For the text-containing cell, return its midpoint in (x, y) coordinate format. 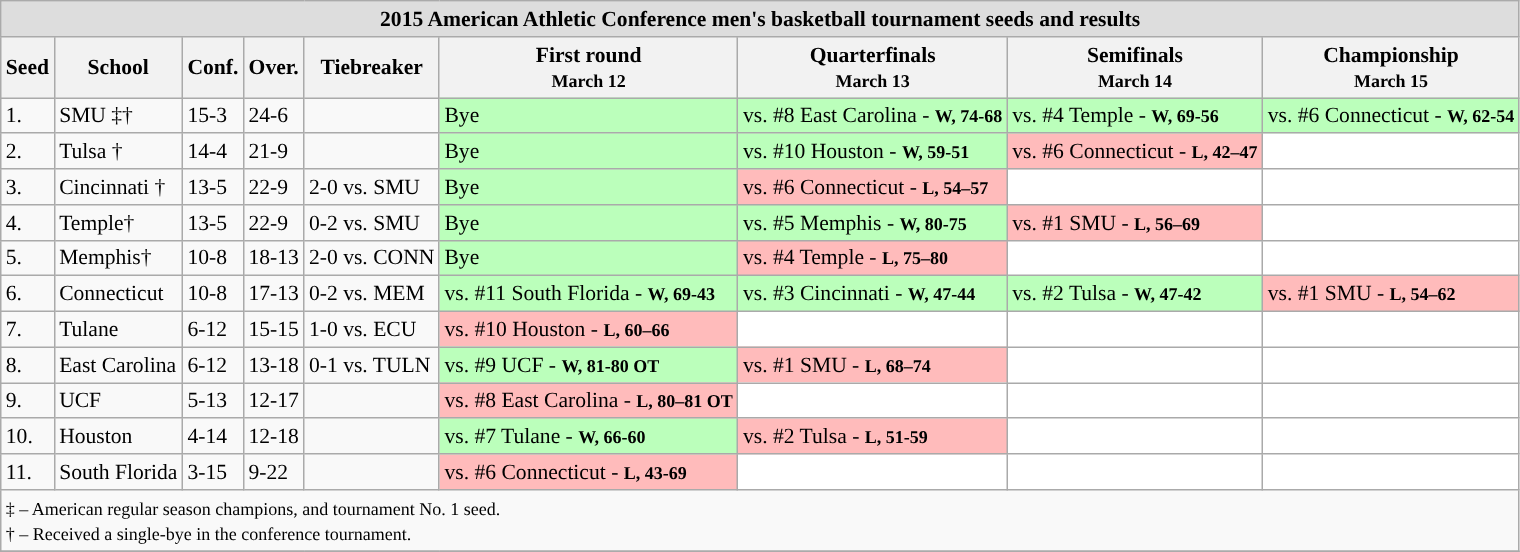
18-13 (273, 258)
Seed (28, 68)
9. (28, 401)
vs. #6 Connecticut - L, 54–57 (872, 187)
vs. #2 Tulsa - L, 51-59 (872, 437)
vs. #11 South Florida - W, 69-43 (588, 294)
8. (28, 365)
9-22 (273, 472)
vs. #6 Connecticut - L, 43-69 (588, 472)
First roundMarch 12 (588, 68)
3-15 (212, 472)
11. (28, 472)
vs. #5 Memphis - W, 80-75 (872, 223)
vs. #8 East Carolina - L, 80–81 OT (588, 401)
East Carolina (118, 365)
0-1 vs. TULN (372, 365)
vs. #1 SMU - L, 68–74 (872, 365)
12-17 (273, 401)
2-0 vs. CONN (372, 258)
17-13 (273, 294)
4. (28, 223)
0-2 vs. MEM (372, 294)
Cincinnati † (118, 187)
13-18 (273, 365)
South Florida (118, 472)
Tulsa † (118, 152)
ChampionshipMarch 15 (1392, 68)
4-14 (212, 437)
vs. #4 Temple - L, 75–80 (872, 258)
1. (28, 116)
vs. #10 Houston - W, 59-51 (872, 152)
QuarterfinalsMarch 13 (872, 68)
vs. #1 SMU - L, 56–69 (1134, 223)
vs. #1 SMU - L, 54–62 (1392, 294)
School (118, 68)
vs. #4 Temple - W, 69-56 (1134, 116)
SemifinalsMarch 14 (1134, 68)
vs. #7 Tulane - W, 66-60 (588, 437)
15-3 (212, 116)
vs. #6 Connecticut - W, 62-54 (1392, 116)
24-6 (273, 116)
15-15 (273, 330)
10. (28, 437)
Memphis† (118, 258)
2-0 vs. SMU (372, 187)
21-9 (273, 152)
vs. #3 Cincinnati - W, 47-44 (872, 294)
Conf. (212, 68)
Tulane (118, 330)
vs. #6 Connecticut - L, 42–47 (1134, 152)
Houston (118, 437)
3. (28, 187)
14-4 (212, 152)
5. (28, 258)
‡ – American regular season champions, and tournament No. 1 seed.† – Received a single-bye in the conference tournament. (760, 520)
5-13 (212, 401)
vs. #8 East Carolina - W, 74-68 (872, 116)
6. (28, 294)
SMU ‡† (118, 116)
2. (28, 152)
UCF (118, 401)
2015 American Athletic Conference men's basketball tournament seeds and results (760, 19)
0-2 vs. SMU (372, 223)
Connecticut (118, 294)
vs. #9 UCF - W, 81-80 OT (588, 365)
Tiebreaker (372, 68)
1-0 vs. ECU (372, 330)
Temple† (118, 223)
Over. (273, 68)
12-18 (273, 437)
vs. #2 Tulsa - W, 47-42 (1134, 294)
7. (28, 330)
vs. #10 Houston - L, 60–66 (588, 330)
